Capture the cell that displays the provided text and extract its [x, y] central coordinate. 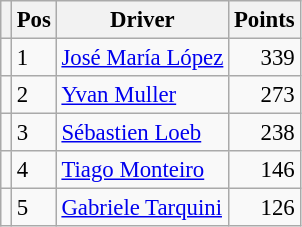
Yvan Muller [142, 95]
1 [34, 58]
Tiago Monteiro [142, 170]
Pos [34, 20]
126 [264, 208]
339 [264, 58]
5 [34, 208]
2 [34, 95]
238 [264, 133]
3 [34, 133]
Gabriele Tarquini [142, 208]
Driver [142, 20]
Sébastien Loeb [142, 133]
273 [264, 95]
4 [34, 170]
146 [264, 170]
Points [264, 20]
José María López [142, 58]
